Detect which cell encompasses the target text, then output its (x, y) center coordinate. 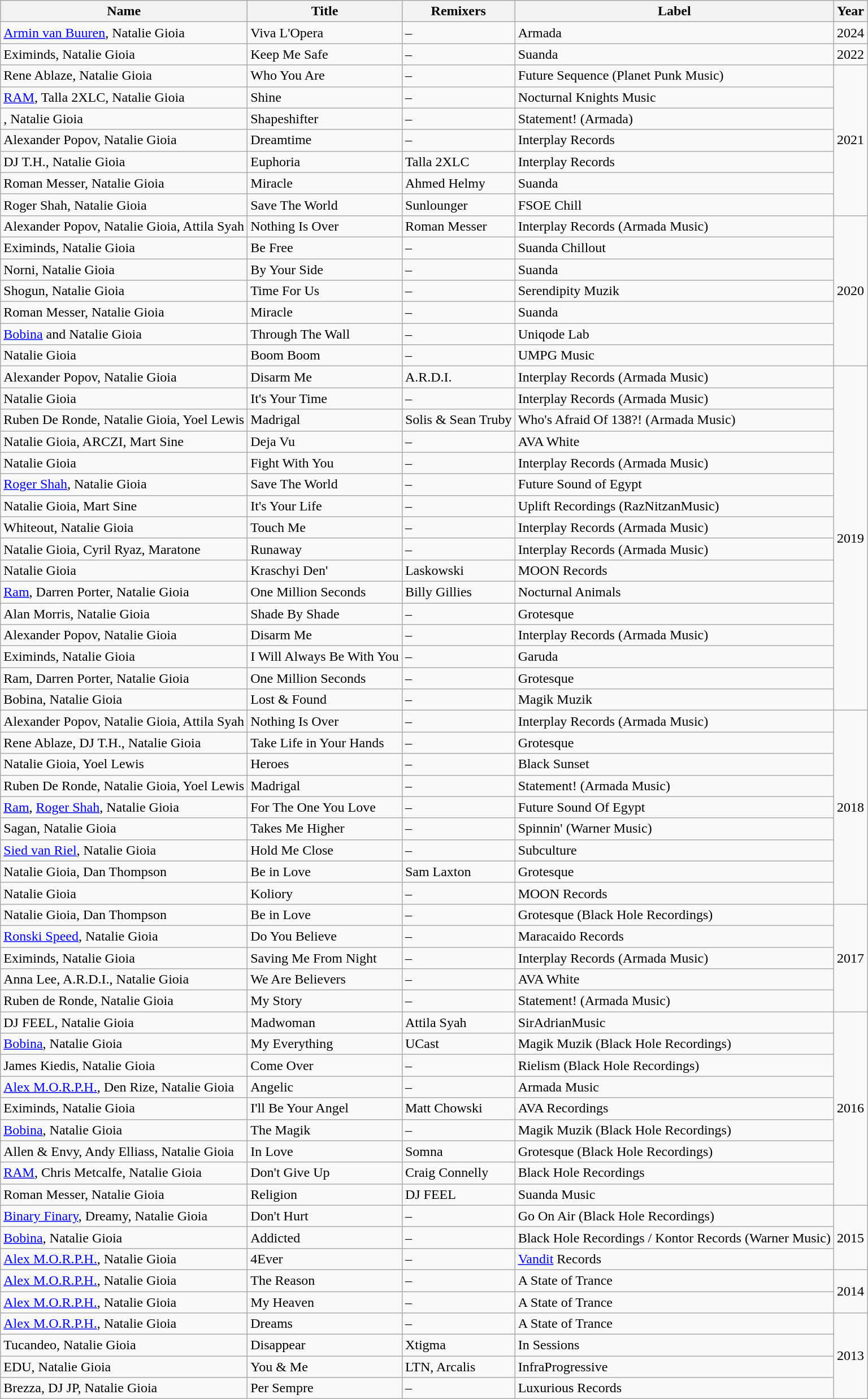
Viva L'Opera (325, 33)
Brezza, DJ JP, Natalie Gioia (124, 1388)
James Kiedis, Natalie Gioia (124, 1066)
Natalie Gioia, Cyril Ryaz, Maratone (124, 549)
Takes Me Higher (325, 829)
Future Sound Of Egypt (674, 807)
Black Hole Recordings (674, 1173)
Uplift Recordings (RazNitzanMusic) (674, 506)
Alex M.O.R.P.H., Den Rize, Natalie Gioia (124, 1087)
Magik Muzik (674, 700)
Billy Gillies (458, 592)
Allen & Envy, Andy Elliass, Natalie Gioia (124, 1151)
Through The Wall (325, 334)
Craig Connelly (458, 1173)
Alan Morris, Natalie Gioia (124, 613)
I'll Be Your Angel (325, 1108)
Year (850, 11)
A.R.D.I. (458, 377)
2014 (850, 1291)
Sam Laxton (458, 872)
Name (124, 11)
Ram, Roger Shah, Natalie Gioia (124, 807)
Title (325, 11)
Vandit Records (674, 1259)
Label (674, 11)
Future Sequence (Planet Punk Music) (674, 76)
My Heaven (325, 1302)
Heroes (325, 764)
Hold Me Close (325, 850)
Time For Us (325, 291)
Nocturnal Knights Music (674, 97)
Binary Finary, Dreamy, Natalie Gioia (124, 1216)
4Ever (325, 1259)
2016 (850, 1109)
Touch Me (325, 527)
InfraProgressive (674, 1367)
Do You Believe (325, 936)
Natalie Gioia, Mart Sine (124, 506)
2013 (850, 1356)
Tucandeo, Natalie Gioia (124, 1345)
Who's Afraid Of 138?! (Armada Music) (674, 420)
Kraschyi Den' (325, 570)
Bobina and Natalie Gioia (124, 334)
Serendipity Muzik (674, 291)
Dreamtime (325, 140)
EDU, Natalie Gioia (124, 1367)
Armada (674, 33)
UCast (458, 1044)
Shapeshifter (325, 119)
Laskowski (458, 570)
Sunlounger (458, 205)
Lost & Found (325, 700)
Boom Boom (325, 356)
Koliory (325, 893)
Armin van Buuren, Natalie Gioia (124, 33)
Future Sound of Egypt (674, 484)
Addicted (325, 1237)
Rene Ablaze, Natalie Gioia (124, 76)
My Story (325, 1001)
2017 (850, 958)
Anna Lee, A.R.D.I., Natalie Gioia (124, 980)
Madwoman (325, 1023)
Disappear (325, 1345)
Black Sunset (674, 764)
Roman Messer (458, 226)
2015 (850, 1237)
Ruben de Ronde, Natalie Gioia (124, 1001)
My Everything (325, 1044)
In Sessions (674, 1345)
Nocturnal Animals (674, 592)
Dreams (325, 1324)
It's Your Time (325, 399)
Fight With You (325, 463)
SirAdrianMusic (674, 1023)
I Will Always Be With You (325, 657)
Keep Me Safe (325, 54)
Armada Music (674, 1087)
Take Life in Your Hands (325, 743)
Natalie Gioia, Yoel Lewis (124, 764)
2020 (850, 291)
DJ FEEL (458, 1194)
Statement! (Armada) (674, 119)
Ronski Speed, Natalie Gioia (124, 936)
Black Hole Recordings / Kontor Records (Warner Music) (674, 1237)
2021 (850, 140)
DJ FEEL, Natalie Gioia (124, 1023)
In Love (325, 1151)
, Natalie Gioia (124, 119)
Don't Give Up (325, 1173)
DJ T.H., Natalie Gioia (124, 162)
Uniqode Lab (674, 334)
For The One You Love (325, 807)
Maracaido Records (674, 936)
2024 (850, 33)
Luxurious Records (674, 1388)
Don't Hurt (325, 1216)
RAM, Chris Metcalfe, Natalie Gioia (124, 1173)
Suanda Chillout (674, 248)
Natalie Gioia, ARCZI, Mart Sine (124, 441)
Rielism (Black Hole Recordings) (674, 1066)
UMPG Music (674, 356)
By Your Side (325, 270)
Norni, Natalie Gioia (124, 270)
Per Sempre (325, 1388)
The Reason (325, 1280)
It's Your Life (325, 506)
LTN, Arcalis (458, 1367)
Come Over (325, 1066)
Shine (325, 97)
Solis & Sean Truby (458, 420)
Spinnin' (Warner Music) (674, 829)
Rene Ablaze, DJ T.H., Natalie Gioia (124, 743)
Somna (458, 1151)
Religion (325, 1194)
Remixers (458, 11)
The Magik (325, 1130)
Sagan, Natalie Gioia (124, 829)
We Are Believers (325, 980)
Runaway (325, 549)
Shogun, Natalie Gioia (124, 291)
2019 (850, 538)
Subculture (674, 850)
Whiteout, Natalie Gioia (124, 527)
FSOE Chill (674, 205)
Shade By Shade (325, 613)
Attila Syah (458, 1023)
AVA Recordings (674, 1108)
Be Free (325, 248)
Ahmed Helmy (458, 183)
You & Me (325, 1367)
RAM, Talla 2XLC, Natalie Gioia (124, 97)
Suanda Music (674, 1194)
Talla 2XLC (458, 162)
Who You Are (325, 76)
Euphoria (325, 162)
2022 (850, 54)
Garuda (674, 657)
2018 (850, 807)
Deja Vu (325, 441)
Xtigma (458, 1345)
Matt Chowski (458, 1108)
Saving Me From Night (325, 958)
Sied van Riel, Natalie Gioia (124, 850)
Go On Air (Black Hole Recordings) (674, 1216)
Angelic (325, 1087)
